Detect which cell encompasses the target text, then output its [X, Y] center coordinate. 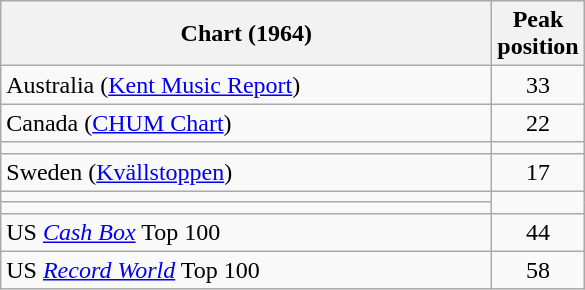
Australia (Kent Music Report) [246, 85]
Peakposition [538, 34]
44 [538, 232]
33 [538, 85]
US Record World Top 100 [246, 270]
Canada (CHUM Chart) [246, 123]
22 [538, 123]
US Cash Box Top 100 [246, 232]
58 [538, 270]
Chart (1964) [246, 34]
17 [538, 172]
Sweden (Kvällstoppen) [246, 172]
